Return the [X, Y] coordinate for the center point of the cell that contains the specified text.  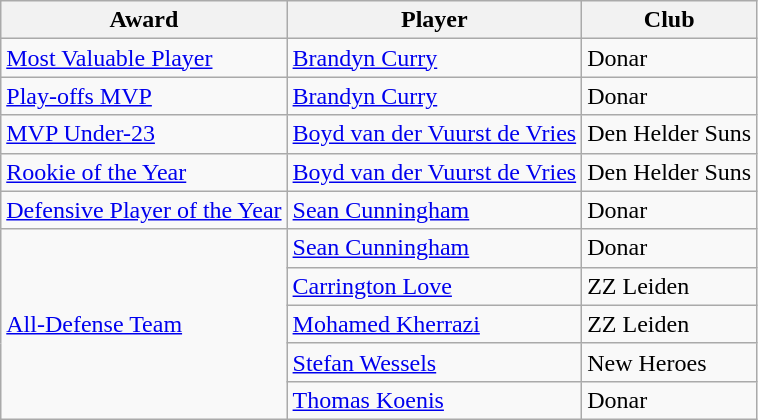
Play-offs MVP [144, 96]
Stefan Wessels [434, 362]
Carrington Love [434, 286]
Player [434, 20]
Most Valuable Player [144, 58]
Mohamed Kherrazi [434, 324]
All-Defense Team [144, 324]
Rookie of the Year [144, 172]
MVP Under-23 [144, 134]
New Heroes [670, 362]
Defensive Player of the Year [144, 210]
Award [144, 20]
Club [670, 20]
Thomas Koenis [434, 400]
